Return the [x, y] coordinate for the center point of the cell that contains the specified text.  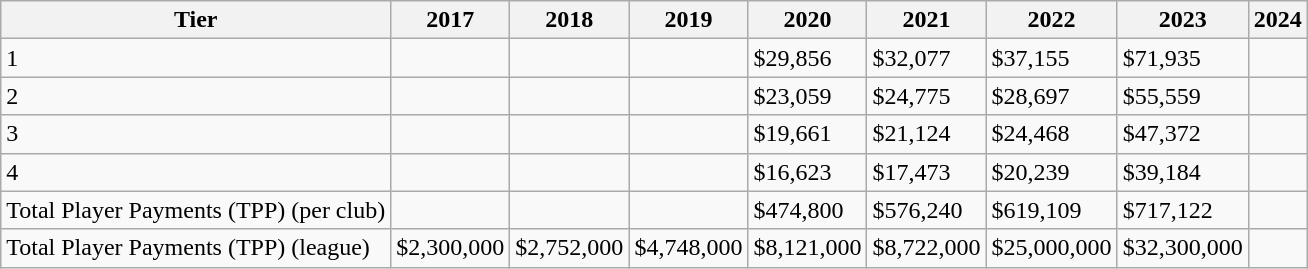
$23,059 [808, 96]
$24,775 [926, 96]
$2,752,000 [570, 248]
$71,935 [1182, 58]
3 [196, 134]
$39,184 [1182, 172]
$16,623 [808, 172]
$28,697 [1052, 96]
$717,122 [1182, 210]
$576,240 [926, 210]
2 [196, 96]
$24,468 [1052, 134]
2017 [450, 20]
$19,661 [808, 134]
Total Player Payments (TPP) (league) [196, 248]
$2,300,000 [450, 248]
$20,239 [1052, 172]
Total Player Payments (TPP) (per club) [196, 210]
$47,372 [1182, 134]
2020 [808, 20]
$619,109 [1052, 210]
2021 [926, 20]
$21,124 [926, 134]
$25,000,000 [1052, 248]
$37,155 [1052, 58]
$32,077 [926, 58]
2024 [1278, 20]
$55,559 [1182, 96]
$474,800 [808, 210]
$17,473 [926, 172]
$29,856 [808, 58]
$8,722,000 [926, 248]
4 [196, 172]
$8,121,000 [808, 248]
$4,748,000 [688, 248]
2022 [1052, 20]
2018 [570, 20]
2019 [688, 20]
2023 [1182, 20]
Tier [196, 20]
$32,300,000 [1182, 248]
1 [196, 58]
